Locate the cell with the specified text and output its (x, y) center coordinate. 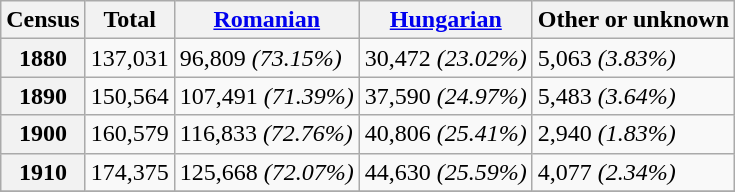
40,806 (25.41%) (446, 134)
125,668 (72.07%) (266, 172)
5,063 (3.83%) (633, 58)
1880 (43, 58)
137,031 (130, 58)
Romanian (266, 20)
107,491 (71.39%) (266, 96)
5,483 (3.64%) (633, 96)
1910 (43, 172)
1900 (43, 134)
96,809 (73.15%) (266, 58)
1890 (43, 96)
Total (130, 20)
30,472 (23.02%) (446, 58)
2,940 (1.83%) (633, 134)
Hungarian (446, 20)
116,833 (72.76%) (266, 134)
Census (43, 20)
Other or unknown (633, 20)
37,590 (24.97%) (446, 96)
150,564 (130, 96)
4,077 (2.34%) (633, 172)
160,579 (130, 134)
44,630 (25.59%) (446, 172)
174,375 (130, 172)
